From the cell containing the given text, extract its center point as (X, Y) coordinate. 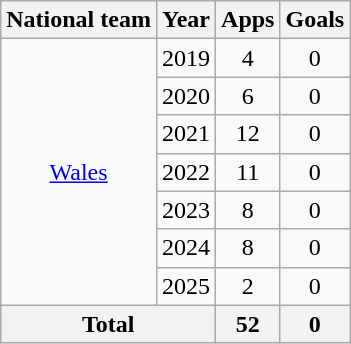
Year (186, 20)
Apps (248, 20)
4 (248, 58)
Total (108, 324)
52 (248, 324)
National team (79, 20)
11 (248, 172)
Wales (79, 172)
2 (248, 286)
2019 (186, 58)
Goals (315, 20)
2021 (186, 134)
2022 (186, 172)
2024 (186, 248)
2025 (186, 286)
2023 (186, 210)
6 (248, 96)
12 (248, 134)
2020 (186, 96)
